Detect which cell encompasses the target text, then output its [x, y] center coordinate. 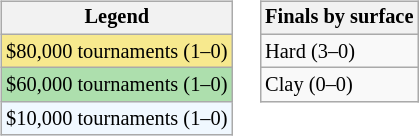
Hard (3–0) [339, 51]
Legend [116, 18]
$80,000 tournaments (1–0) [116, 51]
Clay (0–0) [339, 85]
$60,000 tournaments (1–0) [116, 85]
$10,000 tournaments (1–0) [116, 119]
Finals by surface [339, 18]
